Locate the cell with the specified text and output its [x, y] center coordinate. 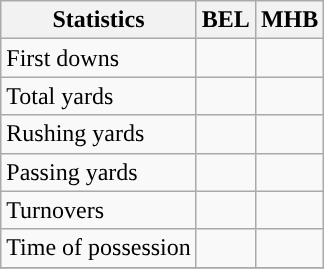
Total yards [99, 96]
Turnovers [99, 210]
Passing yards [99, 172]
MHB [289, 20]
Time of possession [99, 248]
First downs [99, 58]
Statistics [99, 20]
Rushing yards [99, 134]
BEL [226, 20]
